Locate the cell with the specified text and output its (x, y) center coordinate. 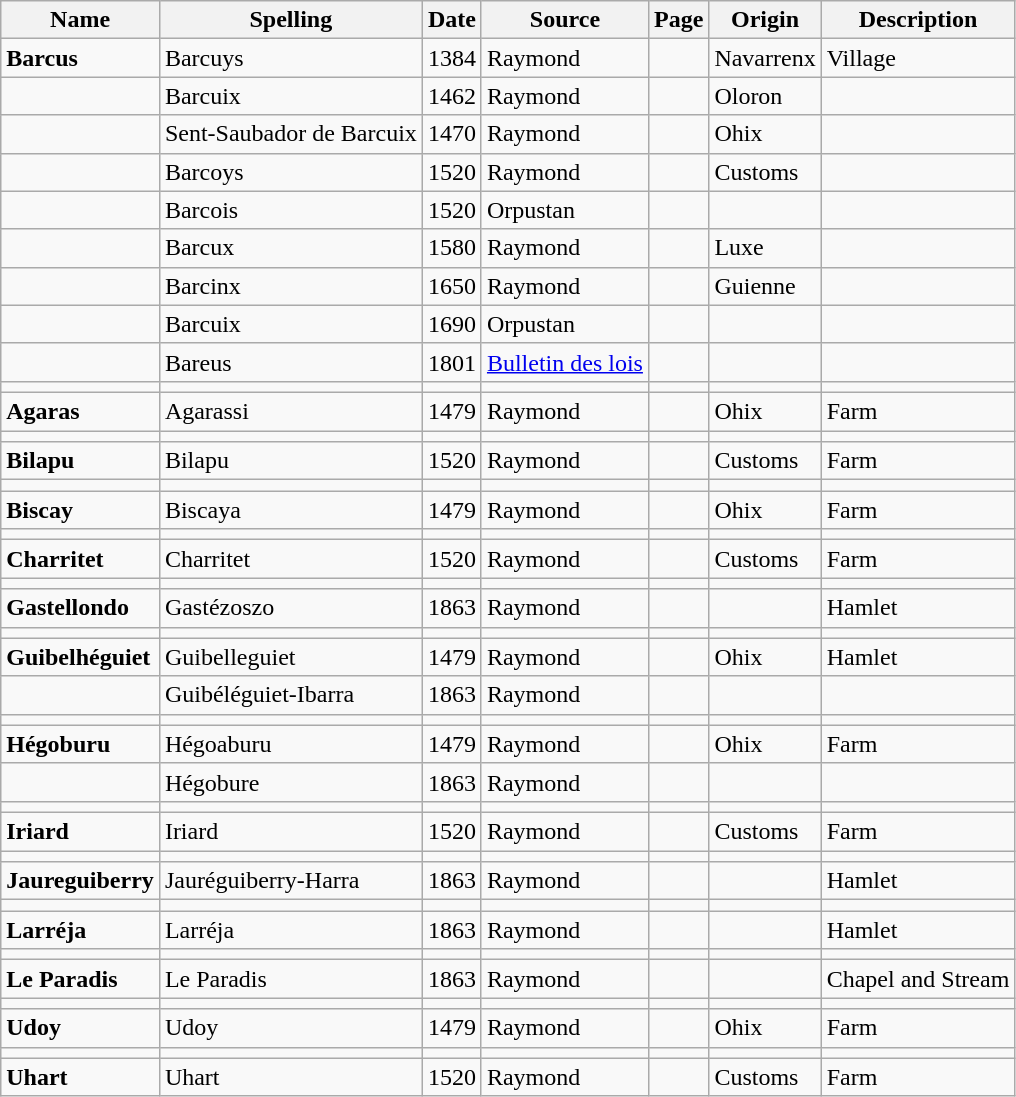
1384 (452, 58)
Chapel and Stream (918, 979)
1801 (452, 362)
Guibéléguiet-Ibarra (290, 695)
Barcus (80, 58)
Guibelhéguiet (80, 657)
Guibelleguiet (290, 657)
Barcois (290, 210)
Barcoys (290, 172)
1462 (452, 96)
Gastézoszo (290, 608)
Hégoaburu (290, 744)
Barcuys (290, 58)
Luxe (765, 248)
Bareus (290, 362)
Jauréguiberry-Harra (290, 881)
1470 (452, 134)
Village (918, 58)
Source (564, 20)
1580 (452, 248)
Barcinx (290, 286)
Navarrenx (765, 58)
Name (80, 20)
Barcux (290, 248)
Agarassi (290, 411)
Date (452, 20)
1690 (452, 324)
Hégobure (290, 782)
Spelling (290, 20)
Jaureguiberry (80, 881)
Biscay (80, 510)
Agaras (80, 411)
Guienne (765, 286)
Description (918, 20)
Biscaya (290, 510)
Sent-Saubador de Barcuix (290, 134)
Oloron (765, 96)
Gastellondo (80, 608)
1650 (452, 286)
Page (678, 20)
Origin (765, 20)
Bulletin des lois (564, 362)
Hégoburu (80, 744)
